Determine the (X, Y) coordinate at the center of the cell enclosing the given text.  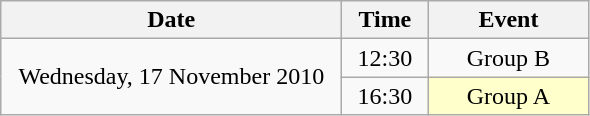
Wednesday, 17 November 2010 (172, 77)
Group B (508, 58)
Date (172, 20)
Group A (508, 96)
16:30 (385, 96)
Time (385, 20)
12:30 (385, 58)
Event (508, 20)
